Pinpoint the cell where the given text exists, returning its (x, y) midpoint coordinate. 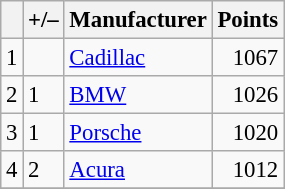
Manufacturer (138, 20)
Acura (138, 170)
1020 (248, 133)
1012 (248, 170)
BMW (138, 95)
1067 (248, 58)
3 (12, 133)
Cadillac (138, 58)
Points (248, 20)
1026 (248, 95)
+/– (44, 20)
4 (12, 170)
Porsche (138, 133)
